Capture the cell that displays the provided text and extract its [x, y] central coordinate. 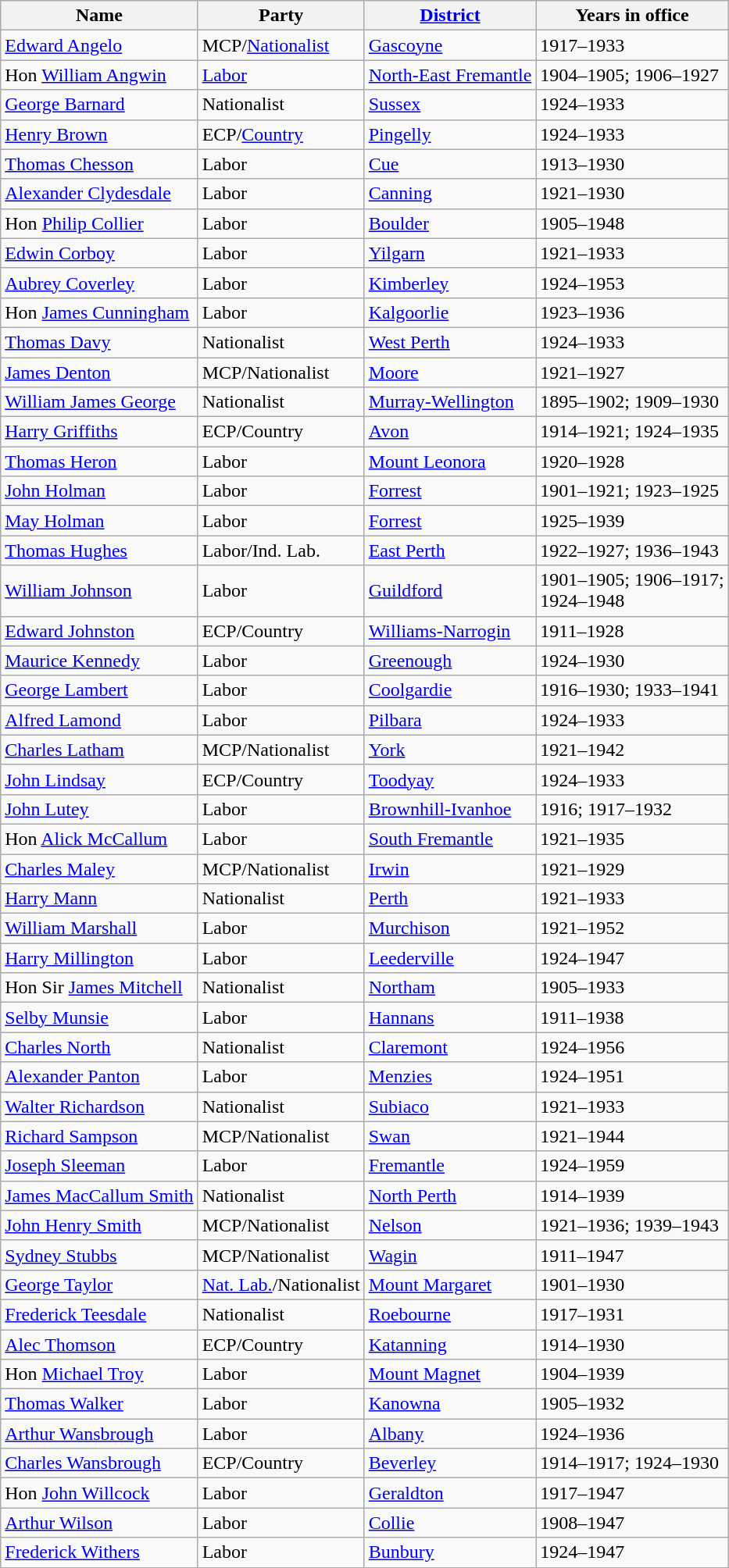
Claremont [450, 1047]
1921–1944 [632, 1136]
1913–1930 [632, 164]
Frederick Teesdale [99, 1314]
1901–1921; 1923–1925 [632, 491]
1924–1956 [632, 1047]
1914–1921; 1924–1935 [632, 432]
Avon [450, 432]
Leederville [450, 958]
1924–1953 [632, 283]
Arthur Wansbrough [99, 1434]
York [450, 750]
Richard Sampson [99, 1136]
1901–1905; 1906–1917;1924–1948 [632, 590]
1924–1959 [632, 1166]
Edward Johnston [99, 631]
Roebourne [450, 1314]
Toodyay [450, 779]
Greenough [450, 661]
Edwin Corboy [99, 253]
Hon Sir James Mitchell [99, 988]
1905–1933 [632, 988]
1895–1902; 1909–1930 [632, 402]
Hon William Angwin [99, 75]
Wagin [450, 1255]
Thomas Davy [99, 342]
William Johnson [99, 590]
Williams-Narrogin [450, 631]
Edward Angelo [99, 45]
1916–1930; 1933–1941 [632, 690]
Alfred Lamond [99, 720]
Hon John Willcock [99, 1493]
1901–1930 [632, 1285]
Perth [450, 899]
1917–1931 [632, 1314]
1921–1930 [632, 194]
Kanowna [450, 1404]
Kimberley [450, 283]
1923–1936 [632, 312]
1914–1939 [632, 1196]
Bunbury [450, 1552]
John Holman [99, 491]
Alexander Panton [99, 1077]
Harry Griffiths [99, 432]
Thomas Walker [99, 1404]
1921–1929 [632, 869]
1911–1947 [632, 1255]
Swan [450, 1136]
Thomas Chesson [99, 164]
John Henry Smith [99, 1225]
Nelson [450, 1225]
William James George [99, 402]
1921–1927 [632, 372]
Mount Leonora [450, 461]
Menzies [450, 1077]
George Lambert [99, 690]
Katanning [450, 1344]
Charles Latham [99, 750]
James MacCallum Smith [99, 1196]
South Fremantle [450, 839]
Walter Richardson [99, 1107]
1905–1948 [632, 223]
Hannans [450, 1017]
West Perth [450, 342]
Moore [450, 372]
Aubrey Coverley [99, 283]
Joseph Sleeman [99, 1166]
Thomas Heron [99, 461]
Nat. Lab./Nationalist [281, 1285]
Yilgarn [450, 253]
Gascoyne [450, 45]
Hon Michael Troy [99, 1374]
East Perth [450, 551]
Albany [450, 1434]
George Taylor [99, 1285]
1921–1942 [632, 750]
District [450, 16]
Name [99, 16]
1920–1928 [632, 461]
Collie [450, 1523]
John Lutey [99, 809]
John Lindsay [99, 779]
Thomas Hughes [99, 551]
Hon James Cunningham [99, 312]
Sussex [450, 105]
Fremantle [450, 1166]
Canning [450, 194]
Subiaco [450, 1107]
Cue [450, 164]
Labor/Ind. Lab. [281, 551]
1917–1947 [632, 1493]
Hon Alick McCallum [99, 839]
Pingelly [450, 134]
Frederick Withers [99, 1552]
Maurice Kennedy [99, 661]
North-East Fremantle [450, 75]
Northam [450, 988]
Brownhill-Ivanhoe [450, 809]
1921–1936; 1939–1943 [632, 1225]
1914–1917; 1924–1930 [632, 1463]
May Holman [99, 521]
Murchison [450, 928]
Coolgardie [450, 690]
Arthur Wilson [99, 1523]
Irwin [450, 869]
Selby Munsie [99, 1017]
1914–1930 [632, 1344]
Hon Philip Collier [99, 223]
North Perth [450, 1196]
Geraldton [450, 1493]
1905–1932 [632, 1404]
1924–1930 [632, 661]
1916; 1917–1932 [632, 809]
Mount Magnet [450, 1374]
Sydney Stubbs [99, 1255]
1908–1947 [632, 1523]
1921–1952 [632, 928]
James Denton [99, 372]
Alec Thomson [99, 1344]
Party [281, 16]
Beverley [450, 1463]
Harry Mann [99, 899]
Henry Brown [99, 134]
Harry Millington [99, 958]
1904–1905; 1906–1927 [632, 75]
1904–1939 [632, 1374]
1924–1936 [632, 1434]
Charles North [99, 1047]
1924–1951 [632, 1077]
1921–1935 [632, 839]
Alexander Clydesdale [99, 194]
1925–1939 [632, 521]
Pilbara [450, 720]
1917–1933 [632, 45]
1911–1938 [632, 1017]
1911–1928 [632, 631]
Guildford [450, 590]
Boulder [450, 223]
Murray-Wellington [450, 402]
William Marshall [99, 928]
Charles Maley [99, 869]
George Barnard [99, 105]
Mount Margaret [450, 1285]
Charles Wansbrough [99, 1463]
1922–1927; 1936–1943 [632, 551]
Years in office [632, 16]
Kalgoorlie [450, 312]
